Provide the (X, Y) coordinate of the cell's center where the given text is located.  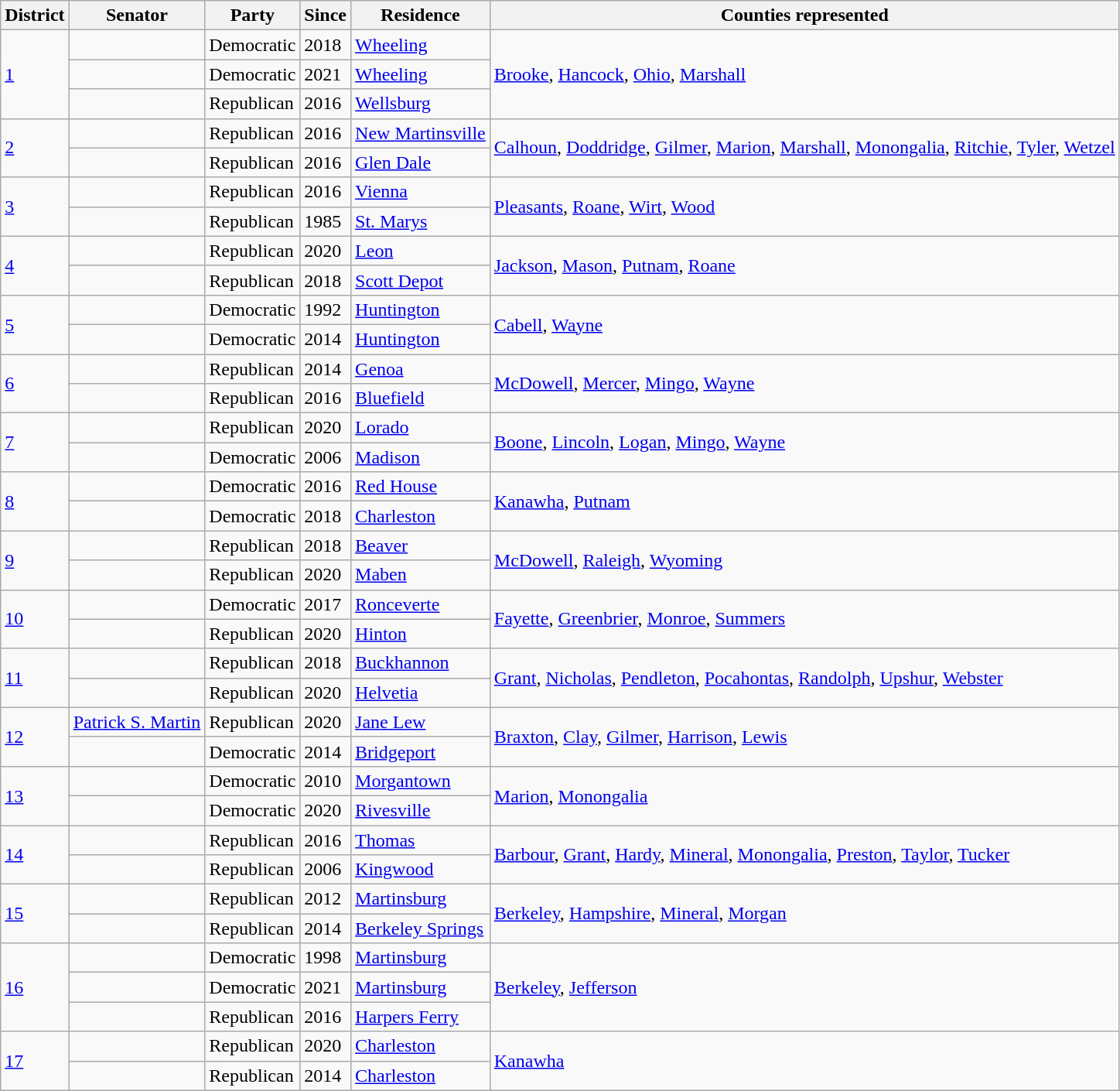
Morgantown (421, 781)
9 (35, 560)
12 (35, 737)
4 (35, 265)
Scott Depot (421, 280)
5 (35, 324)
Vienna (421, 192)
Leon (421, 251)
17 (35, 1061)
2012 (326, 899)
6 (35, 384)
1985 (326, 221)
Wellsburg (421, 104)
15 (35, 914)
2010 (326, 781)
Berkeley, Hampshire, Mineral, Morgan (804, 914)
Glen Dale (421, 162)
Rivesville (421, 810)
Residence (421, 15)
Harpers Ferry (421, 1017)
Beaver (421, 545)
Party (252, 15)
16 (35, 987)
Marion, Monongalia (804, 795)
Berkeley Springs (421, 929)
McDowell, Raleigh, Wyoming (804, 560)
Barbour, Grant, Hardy, Mineral, Monongalia, Preston, Taylor, Tucker (804, 854)
Kanawha, Putnam (804, 501)
Patrick S. Martin (137, 722)
13 (35, 795)
Cabell, Wayne (804, 324)
Lorado (421, 428)
District (35, 15)
Maben (421, 575)
3 (35, 207)
Thomas (421, 840)
Hinton (421, 634)
Kanawha (804, 1061)
Boone, Lincoln, Logan, Mingo, Wayne (804, 443)
McDowell, Mercer, Mingo, Wayne (804, 384)
Kingwood (421, 870)
2017 (326, 604)
Bridgeport (421, 751)
Braxton, Clay, Gilmer, Harrison, Lewis (804, 737)
Brooke, Hancock, Ohio, Marshall (804, 74)
Ronceverte (421, 604)
Jackson, Mason, Putnam, Roane (804, 265)
Fayette, Greenbrier, Monroe, Summers (804, 619)
Bluefield (421, 398)
8 (35, 501)
11 (35, 678)
Since (326, 15)
10 (35, 619)
Counties represented (804, 15)
New Martinsville (421, 133)
Madison (421, 457)
Calhoun, Doddridge, Gilmer, Marion, Marshall, Monongalia, Ritchie, Tyler, Wetzel (804, 148)
14 (35, 854)
Genoa (421, 369)
1992 (326, 310)
1998 (326, 958)
Senator (137, 15)
Red House (421, 487)
1 (35, 74)
Jane Lew (421, 722)
St. Marys (421, 221)
2 (35, 148)
Grant, Nicholas, Pendleton, Pocahontas, Randolph, Upshur, Webster (804, 678)
Helvetia (421, 693)
Berkeley, Jefferson (804, 987)
Pleasants, Roane, Wirt, Wood (804, 207)
7 (35, 443)
Buckhannon (421, 663)
